For the text-containing cell, return its midpoint in (X, Y) coordinate format. 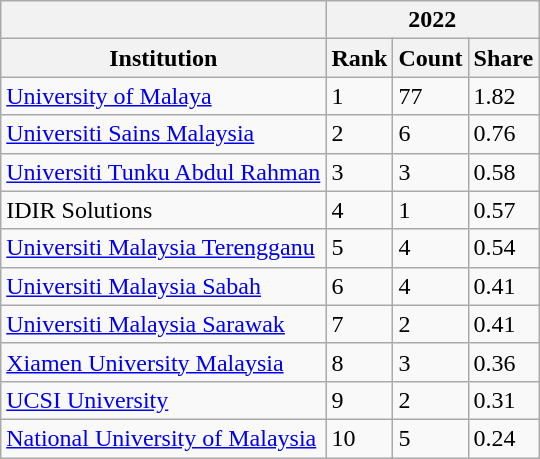
0.24 (504, 438)
Universiti Malaysia Sarawak (164, 324)
0.58 (504, 172)
Count (430, 58)
9 (360, 400)
IDIR Solutions (164, 210)
10 (360, 438)
Xiamen University Malaysia (164, 362)
UCSI University (164, 400)
2022 (432, 20)
Universiti Malaysia Terengganu (164, 248)
0.54 (504, 248)
77 (430, 96)
National University of Malaysia (164, 438)
Universiti Malaysia Sabah (164, 286)
0.31 (504, 400)
Rank (360, 58)
0.76 (504, 134)
Share (504, 58)
Universiti Tunku Abdul Rahman (164, 172)
1.82 (504, 96)
Institution (164, 58)
8 (360, 362)
University of Malaya (164, 96)
0.57 (504, 210)
7 (360, 324)
0.36 (504, 362)
Universiti Sains Malaysia (164, 134)
